Determine the (X, Y) coordinate at the center of the cell enclosing the given text.  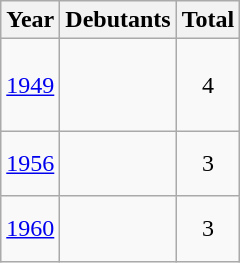
1956 (30, 164)
1960 (30, 228)
Debutants (118, 20)
1949 (30, 85)
4 (208, 85)
Total (208, 20)
Year (30, 20)
